Find where the given text appears and provide that cell's center as [X, Y] coordinate. 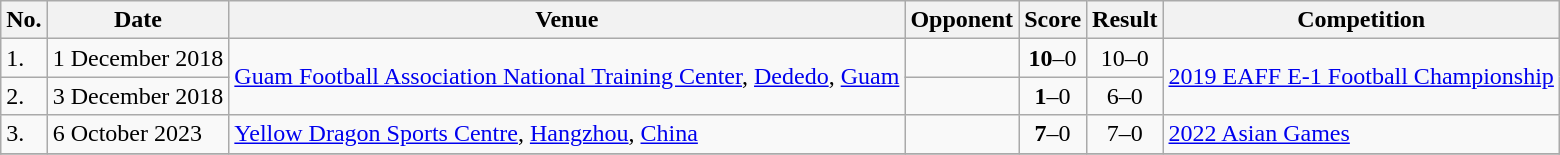
2019 EAFF E-1 Football Championship [1361, 77]
1. [24, 58]
Competition [1361, 20]
No. [24, 20]
2. [24, 96]
Score [1053, 20]
2022 Asian Games [1361, 134]
Result [1125, 20]
Yellow Dragon Sports Centre, Hangzhou, China [567, 134]
Opponent [962, 20]
Date [138, 20]
Guam Football Association National Training Center, Dededo, Guam [567, 77]
3 December 2018 [138, 96]
6 October 2023 [138, 134]
6–0 [1125, 96]
3. [24, 134]
1–0 [1053, 96]
Venue [567, 20]
1 December 2018 [138, 58]
